Provide the (X, Y) coordinate of the cell's center where the given text is located.  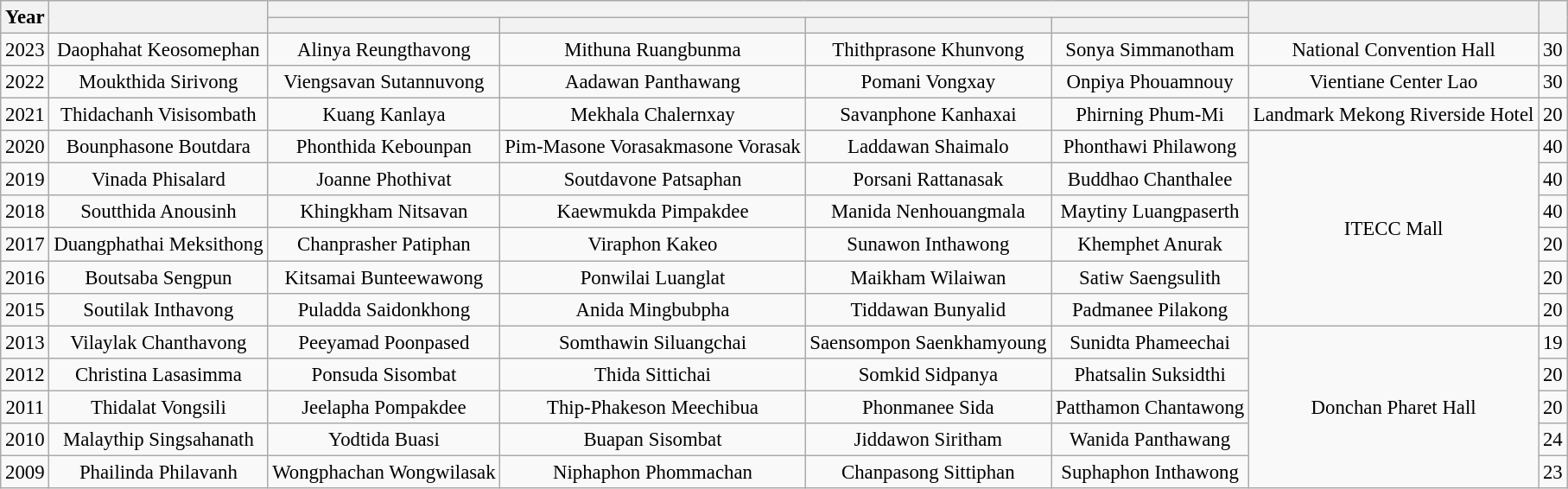
Pomani Vongxay (928, 82)
2019 (25, 180)
Sonya Simmanotham (1151, 50)
Duangphathai Meksithong (159, 244)
Vinada Phisalard (159, 180)
Daophahat Keosomephan (159, 50)
National Convention Hall (1394, 50)
Kaewmukda Pimpakdee (653, 212)
Savanphone Kanhaxai (928, 115)
Sunidta Phameechai (1151, 342)
Onpiya Phouamnouy (1151, 82)
Viraphon Kakeo (653, 244)
Yodtida Buasi (384, 440)
Buapan Sisombat (653, 440)
Bounphasone Boutdara (159, 147)
Ponwilai Luanglat (653, 277)
Thida Sittichai (653, 374)
Phailinda Philavanh (159, 472)
Chanpasong Sittiphan (928, 472)
Soutthida Anousinh (159, 212)
2018 (25, 212)
Wongphachan Wongwilasak (384, 472)
Thithprasone Khunvong (928, 50)
Moukthida Sirivong (159, 82)
Jeelapha Pompakdee (384, 407)
2012 (25, 374)
Joanne Phothivat (384, 180)
ITECC Mall (1394, 228)
Peeyamad Poonpased (384, 342)
Alinya Reungthavong (384, 50)
Porsani Rattanasak (928, 180)
2020 (25, 147)
Malaythip Singsahanath (159, 440)
Saensompon Saenkhamyoung (928, 342)
Kitsamai Bunteewawong (384, 277)
2015 (25, 309)
Khemphet Anurak (1151, 244)
Landmark Mekong Riverside Hotel (1394, 115)
Viengsavan Sutannuvong (384, 82)
Boutsaba Sengpun (159, 277)
Phonmanee Sida (928, 407)
Anida Mingbubpha (653, 309)
Thip-Phakeson Meechibua (653, 407)
23 (1553, 472)
Manida Nenhouangmala (928, 212)
Maytiny Luangpaserth (1151, 212)
19 (1553, 342)
Phirning Phum-Mi (1151, 115)
2022 (25, 82)
Phonthawi Philawong (1151, 147)
Donchan Pharet Hall (1394, 407)
24 (1553, 440)
Mekhala Chalernxay (653, 115)
2016 (25, 277)
Phatsalin Suksidthi (1151, 374)
Somkid Sidpanya (928, 374)
Maikham Wilaiwan (928, 277)
Thidachanh Visisombath (159, 115)
2009 (25, 472)
Phonthida Kebounpan (384, 147)
Sunawon Inthawong (928, 244)
Khingkham Nitsavan (384, 212)
2010 (25, 440)
Patthamon Chantawong (1151, 407)
Niphaphon Phommachan (653, 472)
Tiddawan Bunyalid (928, 309)
Jiddawon Siritham (928, 440)
Satiw Saengsulith (1151, 277)
Laddawan Shaimalo (928, 147)
2013 (25, 342)
Padmanee Pilakong (1151, 309)
Puladda Saidonkhong (384, 309)
Soutilak Inthavong (159, 309)
Vientiane Center Lao (1394, 82)
2021 (25, 115)
Somthawin Siluangchai (653, 342)
Mithuna Ruangbunma (653, 50)
2023 (25, 50)
Pim-Masone Vorasakmasone Vorasak (653, 147)
Thidalat Vongsili (159, 407)
Buddhao Chanthalee (1151, 180)
Soutdavone Patsaphan (653, 180)
Year (25, 17)
Kuang Kanlaya (384, 115)
Ponsuda Sisombat (384, 374)
Aadawan Panthawang (653, 82)
Suphaphon Inthawong (1151, 472)
Vilaylak Chanthavong (159, 342)
2017 (25, 244)
Wanida Panthawang (1151, 440)
Christina Lasasimma (159, 374)
2011 (25, 407)
Chanprasher Patiphan (384, 244)
